Identify which cell holds the provided text, then report its (X, Y) central coordinate. 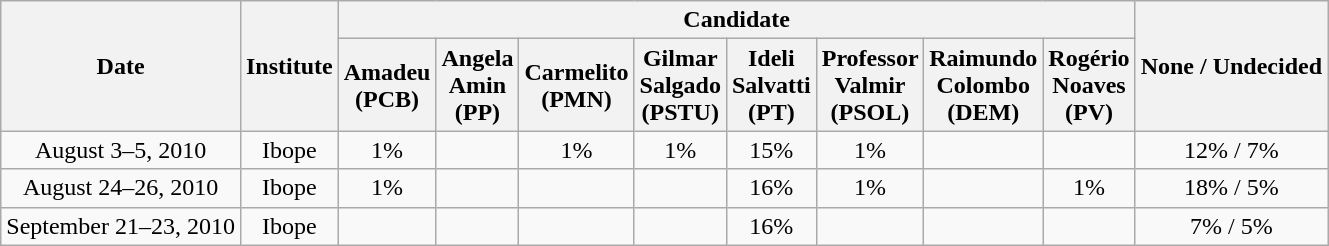
Institute (289, 66)
7% / 5% (1231, 226)
August 24–26, 2010 (121, 188)
September 21–23, 2010 (121, 226)
Raimundo Colombo (DEM) (984, 85)
August 3–5, 2010 (121, 150)
Candidate (736, 20)
None / Undecided (1231, 66)
Amadeu (PCB) (387, 85)
Professor Valmir (PSOL) (870, 85)
12% / 7% (1231, 150)
Ideli Salvatti (PT) (771, 85)
Date (121, 66)
Angela Amin (PP) (478, 85)
Carmelito (PMN) (576, 85)
Rogério Noaves (PV) (1089, 85)
15% (771, 150)
18% / 5% (1231, 188)
Gilmar Salgado (PSTU) (680, 85)
